Search for the cell housing the specified text and yield its [x, y] center coordinate. 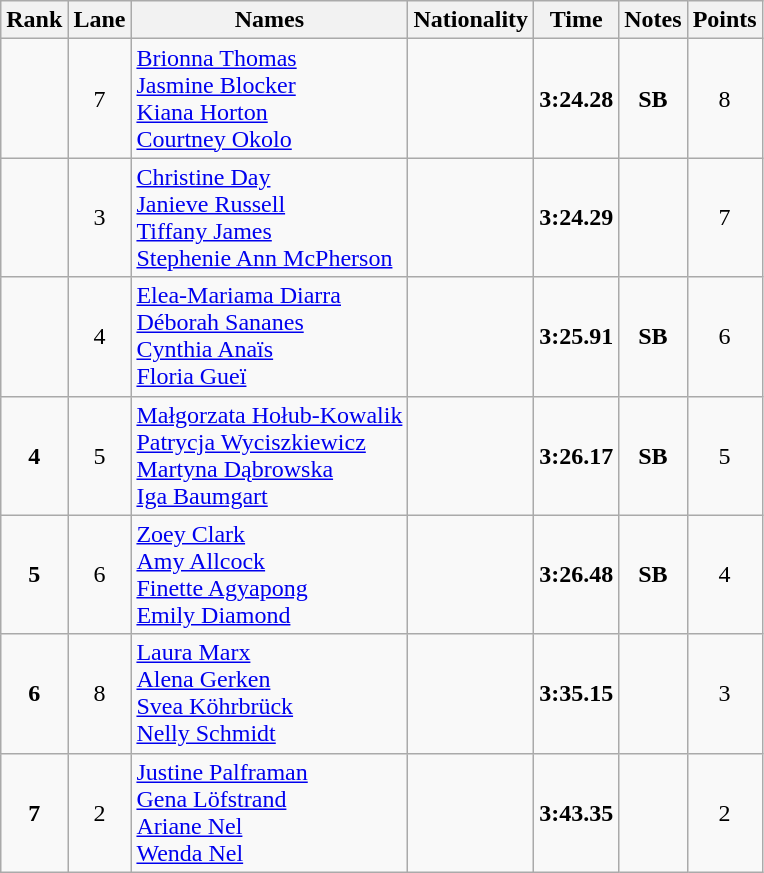
3:43.35 [576, 812]
Christine DayJanieve RussellTiffany JamesStephenie Ann McPherson [270, 218]
Time [576, 20]
Zoey ClarkAmy AllcockFinette AgyapongEmily Diamond [270, 574]
3:35.15 [576, 694]
3:26.48 [576, 574]
3:24.29 [576, 218]
Points [724, 20]
Elea-Mariama DiarraDéborah SananesCynthia AnaïsFloria Gueï [270, 336]
Rank [34, 20]
3:24.28 [576, 98]
Notes [653, 20]
Nationality [471, 20]
Małgorzata Hołub-KowalikPatrycja WyciszkiewiczMartyna DąbrowskaIga Baumgart [270, 456]
3:26.17 [576, 456]
Laura MarxAlena GerkenSvea KöhrbrückNelly Schmidt [270, 694]
Justine PalframanGena LöfstrandAriane NelWenda Nel [270, 812]
Lane [100, 20]
3:25.91 [576, 336]
Names [270, 20]
Brionna ThomasJasmine BlockerKiana HortonCourtney Okolo [270, 98]
